Search for the cell housing the specified text and yield its [X, Y] center coordinate. 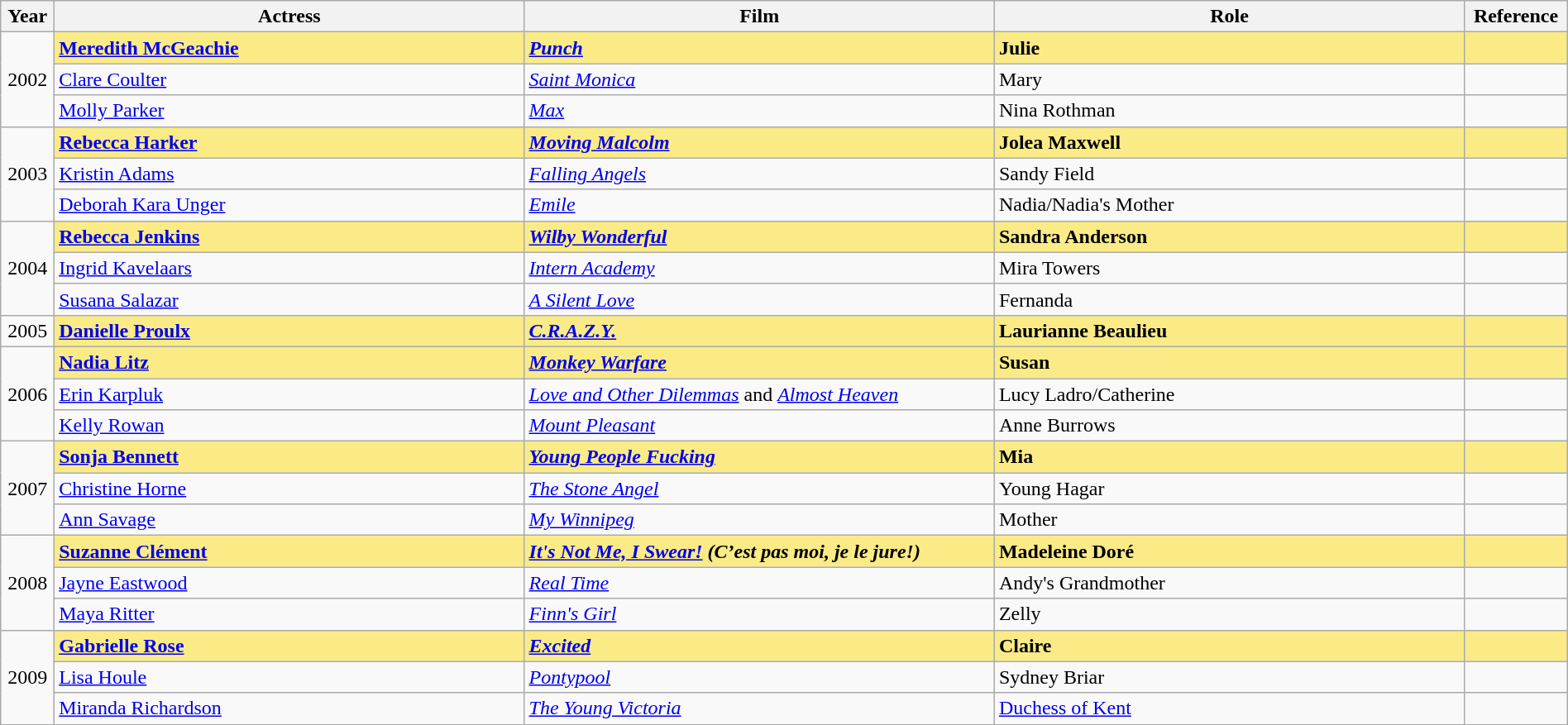
Wilby Wonderful [759, 236]
A Silent Love [759, 299]
Mira Towers [1229, 268]
Claire [1229, 646]
Young People Fucking [759, 457]
Falling Angels [759, 174]
Duchess of Kent [1229, 708]
C.R.A.Z.Y. [759, 331]
2009 [28, 677]
Madeleine Doré [1229, 551]
2007 [28, 489]
Young Hagar [1229, 489]
Excited [759, 646]
Susan [1229, 362]
Kelly Rowan [289, 426]
The Stone Angel [759, 489]
Nina Rothman [1229, 111]
Nadia/Nadia's Mother [1229, 205]
Julie [1229, 48]
Punch [759, 48]
Fernanda [1229, 299]
Rebecca Harker [289, 142]
It's Not Me, I Swear! (C’est pas moi, je le jure!) [759, 551]
Kristin Adams [289, 174]
Nadia Litz [289, 362]
Pontypool [759, 677]
Laurianne Beaulieu [1229, 331]
Jolea Maxwell [1229, 142]
Year [28, 17]
Mia [1229, 457]
2002 [28, 79]
Mother [1229, 520]
Deborah Kara Unger [289, 205]
My Winnipeg [759, 520]
Lucy Ladro/Catherine [1229, 394]
Christine Horne [289, 489]
Jayne Eastwood [289, 583]
Film [759, 17]
Maya Ritter [289, 614]
Actress [289, 17]
Sandra Anderson [1229, 236]
Emile [759, 205]
Sandy Field [1229, 174]
Suzanne Clément [289, 551]
Real Time [759, 583]
Intern Academy [759, 268]
2003 [28, 174]
Miranda Richardson [289, 708]
Anne Burrows [1229, 426]
Ingrid Kavelaars [289, 268]
Zelly [1229, 614]
Monkey Warfare [759, 362]
Meredith McGeachie [289, 48]
Saint Monica [759, 79]
Rebecca Jenkins [289, 236]
Erin Karpluk [289, 394]
Love and Other Dilemmas and Almost Heaven [759, 394]
Mary [1229, 79]
Sonja Bennett [289, 457]
2005 [28, 331]
Gabrielle Rose [289, 646]
Andy's Grandmother [1229, 583]
Moving Malcolm [759, 142]
Lisa Houle [289, 677]
Role [1229, 17]
Mount Pleasant [759, 426]
Ann Savage [289, 520]
The Young Victoria [759, 708]
Reference [1517, 17]
Susana Salazar [289, 299]
2008 [28, 583]
Danielle Proulx [289, 331]
Molly Parker [289, 111]
Clare Coulter [289, 79]
2004 [28, 268]
Finn's Girl [759, 614]
Max [759, 111]
2006 [28, 394]
Sydney Briar [1229, 677]
